Locate the cell with the specified text and output its [x, y] center coordinate. 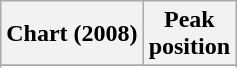
Chart (2008) [72, 34]
Peakposition [189, 34]
